Capture the cell that displays the provided text and extract its [x, y] central coordinate. 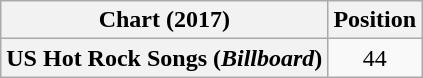
44 [375, 58]
US Hot Rock Songs (Billboard) [164, 58]
Chart (2017) [164, 20]
Position [375, 20]
